Output the (X, Y) coordinate of the center of the cell containing the given text.  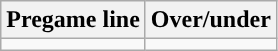
Over/under (210, 20)
Pregame line (74, 20)
